Detect which cell encompasses the target text, then output its [x, y] center coordinate. 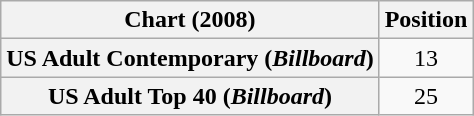
US Adult Top 40 (Billboard) [190, 96]
25 [426, 96]
US Adult Contemporary (Billboard) [190, 58]
Position [426, 20]
13 [426, 58]
Chart (2008) [190, 20]
